Return the (x, y) coordinate for the center point of the cell that contains the specified text.  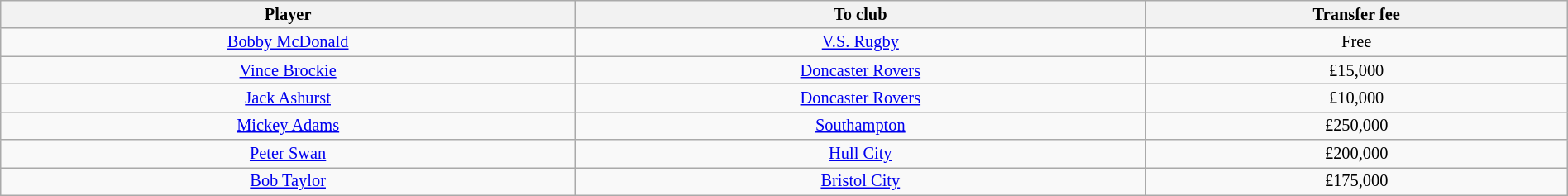
Transfer fee (1356, 14)
£175,000 (1356, 181)
£10,000 (1356, 98)
Southampton (861, 126)
Mickey Adams (288, 126)
Bristol City (861, 181)
Hull City (861, 154)
V.S. Rugby (861, 42)
Player (288, 14)
Bob Taylor (288, 181)
£200,000 (1356, 154)
£250,000 (1356, 126)
To club (861, 14)
Peter Swan (288, 154)
Bobby McDonald (288, 42)
Vince Brockie (288, 70)
Jack Ashurst (288, 98)
Free (1356, 42)
£15,000 (1356, 70)
